Return (X, Y) of the center of cell containing provided text 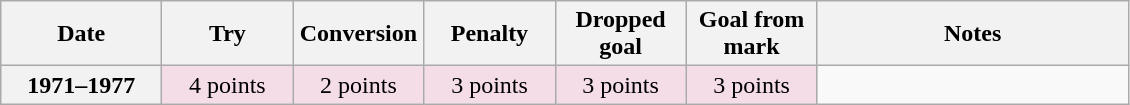
Notes (972, 34)
2 points (358, 85)
Date (82, 34)
4 points (228, 85)
Goal from mark (752, 34)
Penalty (490, 34)
Dropped goal (620, 34)
Try (228, 34)
Conversion (358, 34)
1971–1977 (82, 85)
